Determine the (X, Y) coordinate at the center of the cell enclosing the given text.  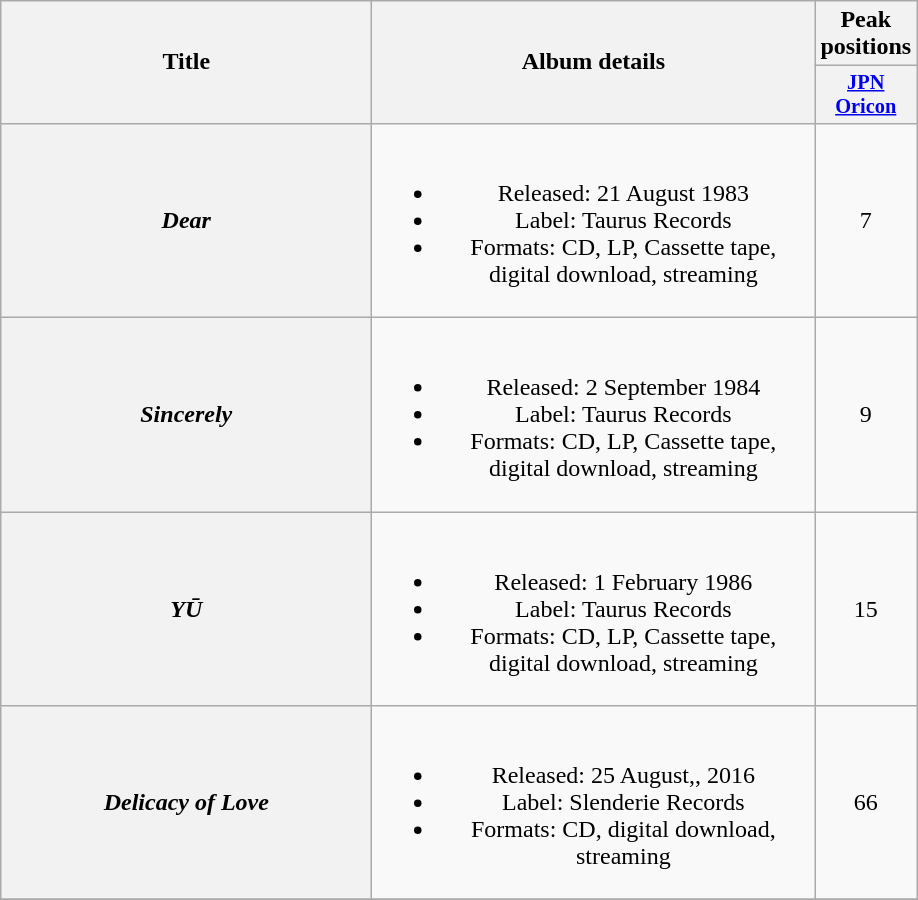
66 (866, 803)
Title (186, 62)
Peak positions (866, 34)
Released: 2 September 1984Label: Taurus RecordsFormats: CD, LP, Cassette tape, digital download, streaming (594, 415)
YŪ (186, 609)
9 (866, 415)
Released: 1 February 1986Label: Taurus RecordsFormats: CD, LP, Cassette tape, digital download, streaming (594, 609)
7 (866, 220)
JPNOricon (866, 95)
Album details (594, 62)
Sincerely (186, 415)
Released: 21 August 1983Label: Taurus RecordsFormats: CD, LP, Cassette tape, digital download, streaming (594, 220)
Released: 25 August,, 2016Label: Slenderie RecordsFormats: CD, digital download, streaming (594, 803)
Delicacy of Love (186, 803)
Dear (186, 220)
15 (866, 609)
